Determine the [X, Y] coordinate at the center of the cell enclosing the given text.  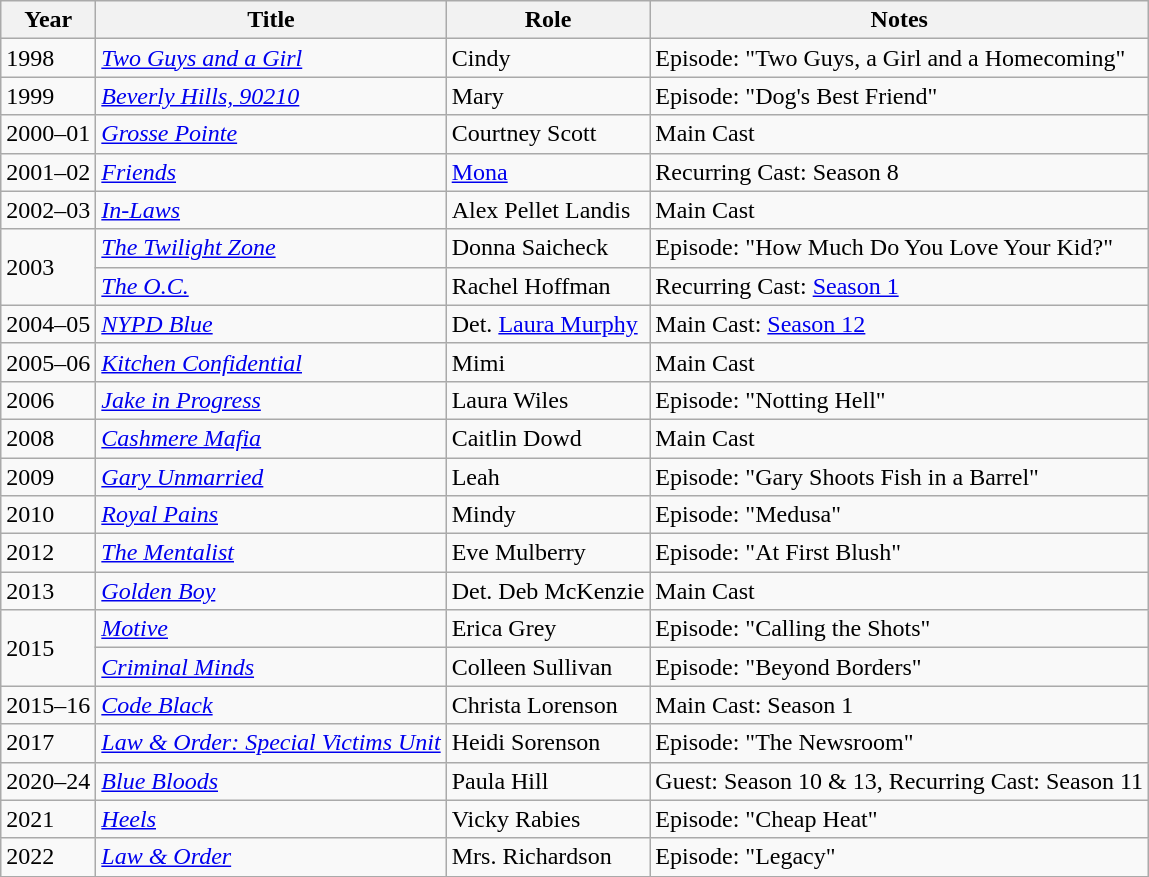
Recurring Cast: Season 8 [900, 172]
Cindy [548, 58]
Courtney Scott [548, 134]
2009 [48, 477]
The Twilight Zone [271, 248]
Grosse Pointe [271, 134]
Mona [548, 172]
Episode: "Legacy" [900, 857]
Main Cast: Season 12 [900, 324]
Rachel Hoffman [548, 286]
Notes [900, 20]
Heidi Sorenson [548, 743]
2015 [48, 648]
Alex Pellet Landis [548, 210]
Donna Saicheck [548, 248]
Episode: "At First Blush" [900, 553]
Jake in Progress [271, 400]
Main Cast: Season 1 [900, 705]
Leah [548, 477]
2008 [48, 438]
Episode: "Dog's Best Friend" [900, 96]
NYPD Blue [271, 324]
2004–05 [48, 324]
Episode: "Medusa" [900, 515]
2012 [48, 553]
Mindy [548, 515]
Episode: "Gary Shoots Fish in a Barrel" [900, 477]
2020–24 [48, 781]
2001–02 [48, 172]
Law & Order [271, 857]
Friends [271, 172]
Beverly Hills, 90210 [271, 96]
Episode: "The Newsroom" [900, 743]
1999 [48, 96]
Golden Boy [271, 591]
Blue Bloods [271, 781]
Christa Lorenson [548, 705]
Episode: "Cheap Heat" [900, 819]
Mary [548, 96]
Episode: "How Much Do You Love Your Kid?" [900, 248]
Year [48, 20]
Criminal Minds [271, 667]
Episode: "Calling the Shots" [900, 629]
Role [548, 20]
Heels [271, 819]
The Mentalist [271, 553]
2005–06 [48, 362]
Guest: Season 10 & 13, Recurring Cast: Season 11 [900, 781]
Laura Wiles [548, 400]
Recurring Cast: Season 1 [900, 286]
Two Guys and a Girl [271, 58]
2013 [48, 591]
In-Laws [271, 210]
Law & Order: Special Victims Unit [271, 743]
Motive [271, 629]
Vicky Rabies [548, 819]
2006 [48, 400]
Cashmere Mafia [271, 438]
2000–01 [48, 134]
Episode: "Two Guys, a Girl and a Homecoming" [900, 58]
2021 [48, 819]
2022 [48, 857]
2002–03 [48, 210]
Mimi [548, 362]
Code Black [271, 705]
Episode: "Notting Hell" [900, 400]
Mrs. Richardson [548, 857]
Title [271, 20]
Kitchen Confidential [271, 362]
2015–16 [48, 705]
Royal Pains [271, 515]
2017 [48, 743]
Erica Grey [548, 629]
Colleen Sullivan [548, 667]
1998 [48, 58]
Det. Deb McKenzie [548, 591]
2010 [48, 515]
Caitlin Dowd [548, 438]
The O.C. [271, 286]
Paula Hill [548, 781]
Eve Mulberry [548, 553]
Gary Unmarried [271, 477]
2003 [48, 267]
Episode: "Beyond Borders" [900, 667]
Det. Laura Murphy [548, 324]
